For the text-containing cell, return its midpoint in (X, Y) coordinate format. 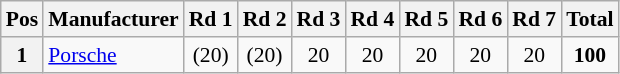
Rd 5 (426, 19)
Rd 4 (372, 19)
Manufacturer (113, 19)
Total (590, 19)
1 (22, 55)
Rd 6 (480, 19)
Rd 1 (211, 19)
Rd 2 (265, 19)
Pos (22, 19)
Rd 3 (319, 19)
100 (590, 55)
Rd 7 (534, 19)
Porsche (113, 55)
